Identify which cell holds the provided text, then report its (X, Y) central coordinate. 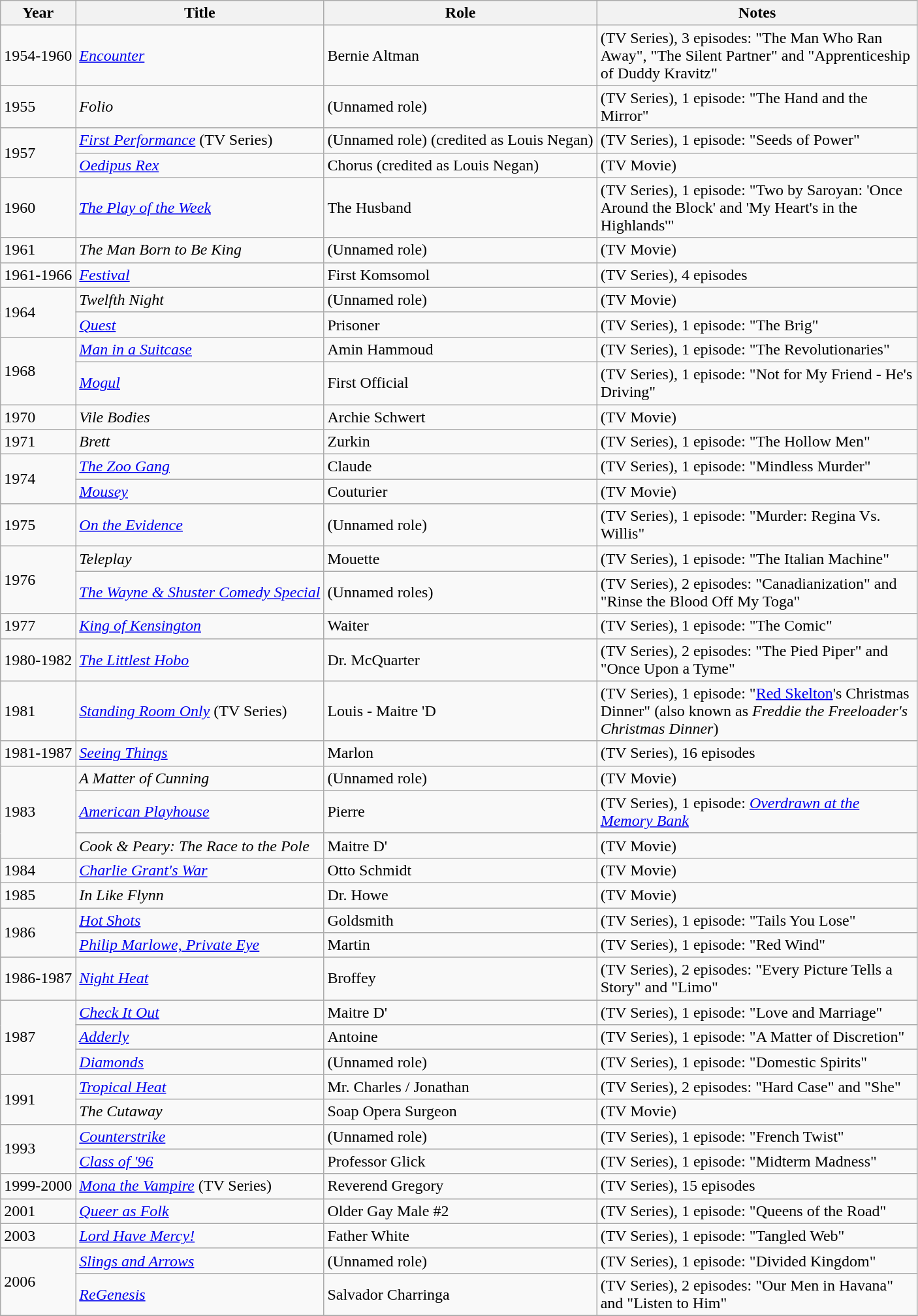
1980-1982 (38, 659)
1983 (38, 812)
King of Kensington (200, 626)
Marlon (460, 753)
(TV Series), 1 episode: "Tangled Web" (757, 1236)
Adderly (200, 1037)
(TV Series), 2 episodes: "Our Men in Havana" and "Listen to Him" (757, 1294)
Prisoner (460, 324)
1955 (38, 107)
Salvador Charringa (460, 1294)
Check It Out (200, 1012)
1999-2000 (38, 1186)
(TV Series), 2 episodes: "Hard Case" and "She" (757, 1087)
Twelfth Night (200, 300)
(TV Series), 1 episode: "Two by Saroyan: 'Once Around the Block' and 'My Heart's in the Highlands'" (757, 208)
1961-1966 (38, 275)
2006 (38, 1282)
In Like Flynn (200, 895)
Waiter (460, 626)
Lord Have Mercy! (200, 1236)
A Matter of Cunning (200, 778)
Mona the Vampire (TV Series) (200, 1186)
Broffey (460, 979)
Vile Bodies (200, 417)
Festival (200, 275)
Counterstrike (200, 1136)
(TV Series), 1 episode: "Midterm Madness" (757, 1161)
On the Evidence (200, 525)
1993 (38, 1149)
First Komsomol (460, 275)
(TV Series), 1 episode: "Domestic Spirits" (757, 1062)
1954-1960 (38, 55)
Class of '96 (200, 1161)
(TV Series), 1 episode: "Queens of the Road" (757, 1211)
Goldsmith (460, 920)
(Unnamed roles) (460, 593)
(TV Series), 16 episodes (757, 753)
(TV Series), 1 episode: Overdrawn at the Memory Bank (757, 812)
(TV Series), 2 episodes: "The Pied Piper" and "Once Upon a Tyme" (757, 659)
2003 (38, 1236)
Diamonds (200, 1062)
The Wayne & Shuster Comedy Special (200, 593)
Mr. Charles / Jonathan (460, 1087)
1964 (38, 312)
Otto Schmidt (460, 870)
(TV Series), 1 episode: "The Comic" (757, 626)
Year (38, 13)
Title (200, 13)
First Official (460, 383)
1971 (38, 442)
Father White (460, 1236)
Mogul (200, 383)
1961 (38, 250)
(TV Series), 1 episode: "The Italian Machine" (757, 559)
Seeing Things (200, 753)
Bernie Altman (460, 55)
1984 (38, 870)
Claude (460, 467)
Hot Shots (200, 920)
Slings and Arrows (200, 1261)
The Littlest Hobo (200, 659)
(TV Series), 1 episode: "Not for My Friend - He's Driving" (757, 383)
1991 (38, 1099)
1985 (38, 895)
ReGenesis (200, 1294)
American Playhouse (200, 812)
Man in a Suitcase (200, 349)
(TV Series), 1 episode: "The Brig" (757, 324)
(TV Series), 1 episode: "Seeds of Power" (757, 140)
Cook & Peary: The Race to the Pole (200, 845)
Soap Opera Surgeon (460, 1112)
1968 (38, 371)
(TV Series), 2 episodes: "Every Picture Tells a Story" and "Limo" (757, 979)
Mousey (200, 492)
2001 (38, 1211)
1970 (38, 417)
(TV Series), 1 episode: "A Matter of Discretion" (757, 1037)
Philip Marlowe, Private Eye (200, 945)
1976 (38, 580)
1975 (38, 525)
1987 (38, 1037)
(TV Series), 1 episode: "The Hollow Men" (757, 442)
(TV Series), 15 episodes (757, 1186)
The Man Born to Be King (200, 250)
1977 (38, 626)
(TV Series), 1 episode: "Red Skelton's Christmas Dinner" (also known as Freddie the Freeloader's Christmas Dinner) (757, 711)
1957 (38, 153)
Dr. McQuarter (460, 659)
1986-1987 (38, 979)
The Cutaway (200, 1112)
1986 (38, 932)
Teleplay (200, 559)
The Husband (460, 208)
Louis - Maitre 'D (460, 711)
First Performance (TV Series) (200, 140)
1960 (38, 208)
Queer as Folk (200, 1211)
Pierre (460, 812)
Night Heat (200, 979)
Oedipus Rex (200, 165)
1981 (38, 711)
Notes (757, 13)
Couturier (460, 492)
Standing Room Only (TV Series) (200, 711)
(TV Series), 1 episode: "Divided Kingdom" (757, 1261)
(TV Series), 1 episode: "The Revolutionaries" (757, 349)
(TV Series), 1 episode: "Murder: Regina Vs. Willis" (757, 525)
Amin Hammoud (460, 349)
(TV Series), 1 episode: "The Hand and the Mirror" (757, 107)
(TV Series), 1 episode: "Mindless Murder" (757, 467)
Mouette (460, 559)
Antoine (460, 1037)
Zurkin (460, 442)
(TV Series), 2 episodes: "Canadianization" and "Rinse the Blood Off My Toga" (757, 593)
Professor Glick (460, 1161)
Older Gay Male #2 (460, 1211)
(Unnamed role) (credited as Louis Negan) (460, 140)
(TV Series), 1 episode: "French Twist" (757, 1136)
Martin (460, 945)
Chorus (credited as Louis Negan) (460, 165)
Quest (200, 324)
Charlie Grant's War (200, 870)
Dr. Howe (460, 895)
1981-1987 (38, 753)
Tropical Heat (200, 1087)
Archie Schwert (460, 417)
1974 (38, 479)
Folio (200, 107)
The Play of the Week (200, 208)
Encounter (200, 55)
Reverend Gregory (460, 1186)
(TV Series), 1 episode: "Love and Marriage" (757, 1012)
(TV Series), 4 episodes (757, 275)
Role (460, 13)
(TV Series), 1 episode: "Red Wind" (757, 945)
The Zoo Gang (200, 467)
(TV Series), 3 episodes: "The Man Who Ran Away", "The Silent Partner" and "Apprenticeship of Duddy Kravitz" (757, 55)
Brett (200, 442)
(TV Series), 1 episode: "Tails You Lose" (757, 920)
